From the cell containing the given text, extract its center point as (x, y) coordinate. 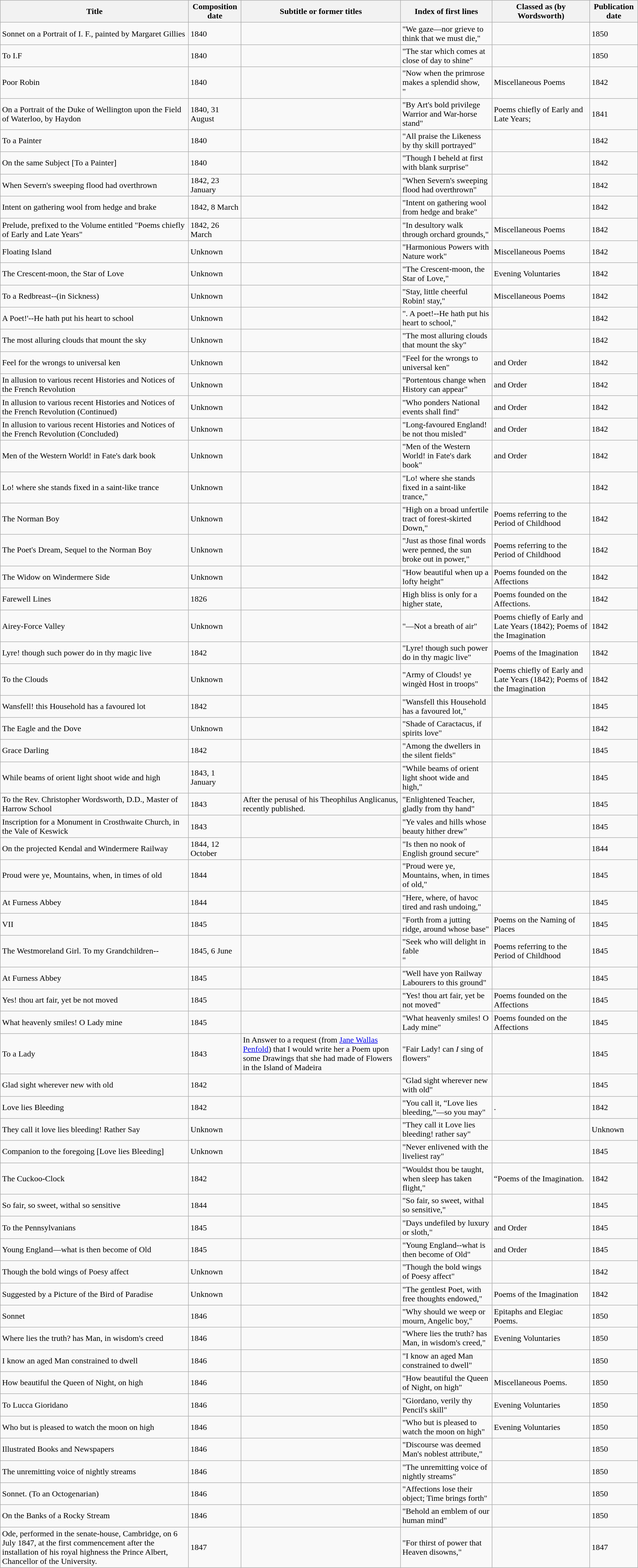
"Wouldst thou be taught, when sleep has taken flight," (446, 1179)
So fair, so sweet, withal so sensitive (95, 1205)
"Glad sight wherever new with old" (446, 1085)
"Intent on gathering wool from hedge and brake" (446, 207)
Yes! thou art fair, yet be not moved (95, 1000)
"Though I beheld at first with blank surprise" (446, 163)
"Where lies the truth? has Man, in wisdom's creed," (446, 1338)
"Seek who will delight in fable" (446, 951)
Sonnet. (To an Octogenarian) (95, 1494)
Classed as (by Wordsworth) (541, 12)
Intent on gathering wool from hedge and brake (95, 207)
1842, 8 March (215, 207)
"Here, where, of havoc tired and rash undoing," (446, 902)
On a Portrait of the Duke of Wellington upon the Field of Waterloo, by Haydon (95, 114)
In allusion to various recent Histories and Notices of the French Revolution (95, 385)
Epitaphs and Elegiac Poems. (541, 1316)
The Crescent-moon, the Star of Love (95, 273)
Composition date (215, 12)
Though the bold wings of Poesy affect (95, 1272)
"Portentous change when History can appear" (446, 385)
"So fair, so sweet, withal so sensitive," (446, 1205)
"How beautiful when up a lofty height" (446, 577)
"Just as those final words were penned, the sun broke out in power," (446, 550)
Poems chiefly of Early and Late Years; (541, 114)
Young England—what is then become of Old (95, 1249)
"Lyre! though such power do in thy magic live" (446, 653)
1826 (215, 599)
When Severn's sweeping flood had overthrown (95, 185)
"The most alluring clouds that mount the sky" (446, 340)
Poor Robin (95, 83)
High bliss is only for a higher state, (446, 599)
Who but is pleased to watch the moon on high (95, 1427)
Poems on the Naming of Places (541, 924)
The Poet's Dream, Sequel to the Norman Boy (95, 550)
"Behold an emblem of our human mind" (446, 1516)
Suggested by a Picture of the Bird of Paradise (95, 1294)
"Feel for the wrongs to universal ken" (446, 363)
"The gentlest Poet, with free thoughts endowed," (446, 1294)
"Giordano, verily thy Pencil's skill" (446, 1405)
Sonnet on a Portrait of I. F., painted by Margaret Gillies (95, 33)
VII (95, 924)
. (541, 1107)
The most alluring clouds that mount the sky (95, 340)
"Who but is pleased to watch the moon on high" (446, 1427)
". A poet!--He hath put his heart to school," (446, 319)
“Poems of the Imagination. (541, 1179)
"Long-favoured England! be not thou misled" (446, 429)
"Ye vales and hills whose beauty hither drew" (446, 827)
To I.F (95, 56)
The Widow on Windermere Side (95, 577)
To Lucca Gioridano (95, 1405)
"Is then no nook of English ground secure" (446, 848)
Inscription for a Monument in Crosthwaite Church, in the Vale of Keswick (95, 827)
"The unremitting voice of nightly streams" (446, 1471)
"What heavenly smiles! O Lady mine" (446, 1022)
A Poet!'--He hath put his heart to school (95, 319)
"I know an aged Man constrained to dwell" (446, 1361)
They call it love lies bleeding! Rather Say (95, 1129)
"The Crescent-moon, the Star of Love," (446, 273)
1842, 26 March (215, 229)
Floating Island (95, 252)
The Norman Boy (95, 519)
The Westmoreland Girl. To my Grandchildren-- (95, 951)
What heavenly smiles! O Lady mine (95, 1022)
Glad sight wherever new with old (95, 1085)
Miscellaneous Poems. (541, 1382)
"Days undefiled by luxury or sloth," (446, 1228)
"Proud were ye, Mountains, when, in times of old," (446, 875)
1842, 23 January (215, 185)
On the same Subject [To a Painter] (95, 163)
1844, 12 October (215, 848)
"When Severn's sweeping flood had overthrown" (446, 185)
Title (95, 12)
To the Rev. Christopher Wordsworth, D.D., Master of Harrow School (95, 804)
"The star which comes at close of day to shine" (446, 56)
I know an aged Man constrained to dwell (95, 1361)
Poems founded on the Affections. (541, 599)
"We gaze—nor grieve to think that we must die," (446, 33)
Men of the Western World! in Fate's dark book (95, 456)
"All praise the Likeness by thy skill portrayed" (446, 140)
Index of first lines (446, 12)
To the Pennsylvanians (95, 1228)
"In desultory walk through orchard grounds," (446, 229)
"For thirst of power that Heaven disowns," (446, 1548)
The Cuckoo-Clock (95, 1179)
"By Art's bold privilege Warrior and War-horse stand" (446, 114)
The unremitting voice of nightly streams (95, 1471)
Proud were ye, Mountains, when, in times of old (95, 875)
Sonnet (95, 1316)
"Enlightened Teacher, gladly from thy hand" (446, 804)
While beams of orient light shoot wide and high (95, 778)
"Men of the Western World! in Fate's dark book" (446, 456)
To a Lady (95, 1054)
"Fair Lady! can I sing of flowers" (446, 1054)
Companion to the foregoing [Love lies Bleeding] (95, 1152)
"Forth from a jutting ridge, around whose base" (446, 924)
On the projected Kendal and Windermere Railway (95, 848)
"Now when the primrose makes a splendid show," (446, 83)
1840, 31 August (215, 114)
"While beams of orient light shoot wide and high," (446, 778)
"How beautiful the Queen of Night, on high" (446, 1382)
"Never enlivened with the liveliest ray" (446, 1152)
"Army of Clouds! ye wingèd Host in troops" (446, 679)
"Well have yon Railway Labourers to this ground" (446, 978)
"You call it, “Love lies bleeding,”—so you may" (446, 1107)
Publication date (614, 12)
To a Painter (95, 140)
Lyre! though such power do in thy magic live (95, 653)
"Shade of Caractacus, if spirits love" (446, 728)
Airey-Force Valley (95, 626)
"Discourse was deemed Man's noblest attribute," (446, 1449)
Subtitle or former titles (321, 12)
On the Banks of a Rocky Stream (95, 1516)
"Yes! thou art fair, yet be not moved" (446, 1000)
Feel for the wrongs to universal ken (95, 363)
Illustrated Books and Newspapers (95, 1449)
1841 (614, 114)
In allusion to various recent Histories and Notices of the French Revolution (Concluded) (95, 429)
To a Redbreast--(in Sickness) (95, 296)
1843, 1 January (215, 778)
After the perusal of his Theophilus Anglicanus, recently published. (321, 804)
"Among the dwellers in the silent fields" (446, 751)
1845, 6 June (215, 951)
Where lies the truth? has Man, in wisdom's creed (95, 1338)
"Who ponders National events shall find" (446, 407)
To the Clouds (95, 679)
"Why should we weep or mourn, Angelic boy," (446, 1316)
"Affections lose their object; Time brings forth" (446, 1494)
Prelude, prefixed to the Volume entitled "Poems chiefly of Early and Late Years" (95, 229)
"Young England--what is then become of Old" (446, 1249)
Farewell Lines (95, 599)
The Eagle and the Dove (95, 728)
Love lies Bleeding (95, 1107)
"Stay, little cheerful Robin! stay," (446, 296)
In allusion to various recent Histories and Notices of the French Revolution (Continued) (95, 407)
How beautiful the Queen of Night, on high (95, 1382)
"Wansfell this Household has a favoured lot," (446, 706)
"Lo! where she stands fixed in a saint-like trance," (446, 487)
"Harmonious Powers with Nature work" (446, 252)
"—Not a breath of air" (446, 626)
Wansfell! this Household has a favoured lot (95, 706)
Lo! where she stands fixed in a saint-like trance (95, 487)
"High on a broad unfertile tract of forest-skirted Down," (446, 519)
"Though the bold wings of Poesy affect" (446, 1272)
"They call it Love lies bleeding! rather say" (446, 1129)
Grace Darling (95, 751)
